Return the [X, Y] coordinate for the center point of the cell that contains the specified text.  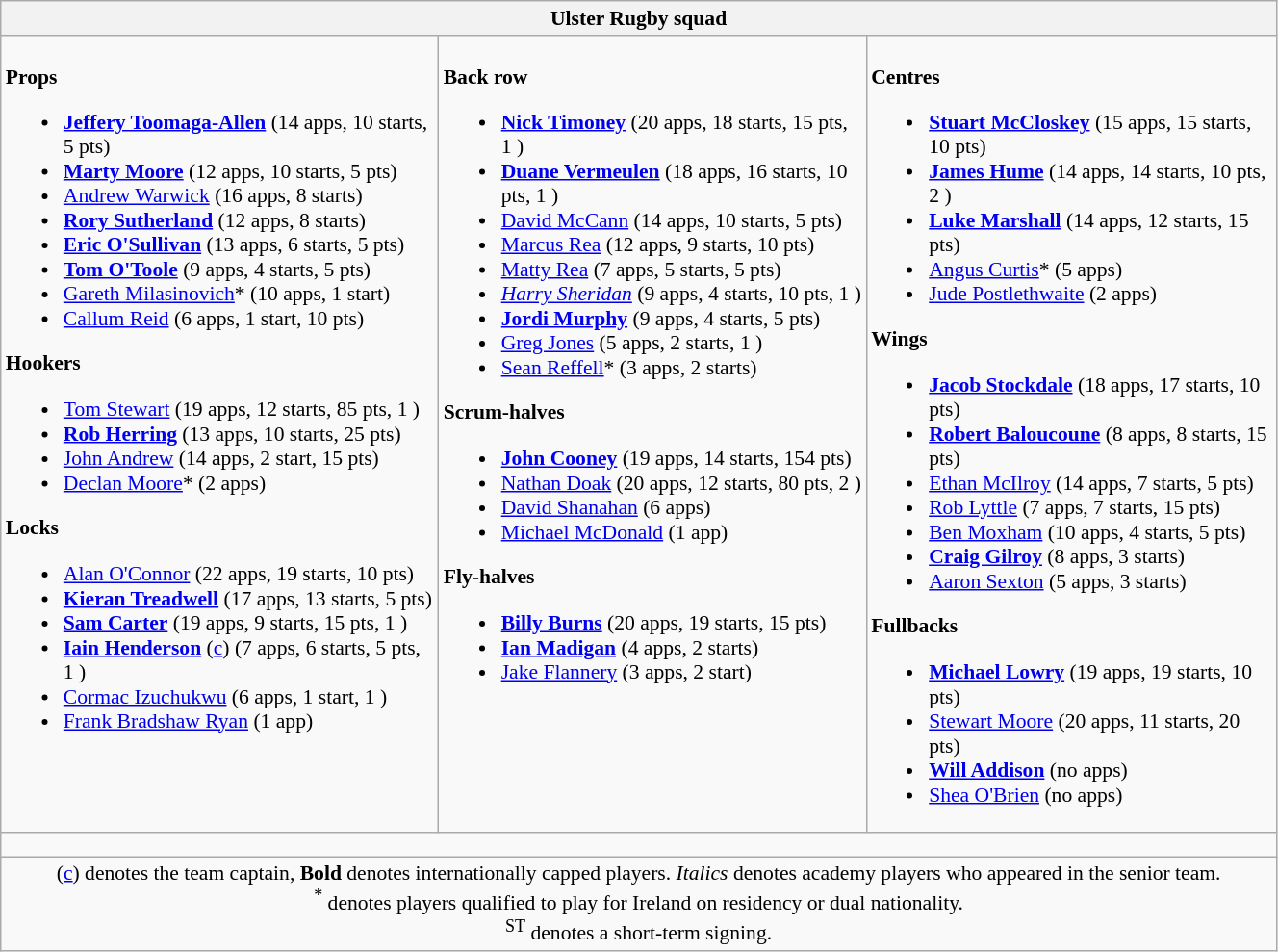
Ulster Rugby squad [639, 18]
